Search for the cell housing the specified text and yield its [X, Y] center coordinate. 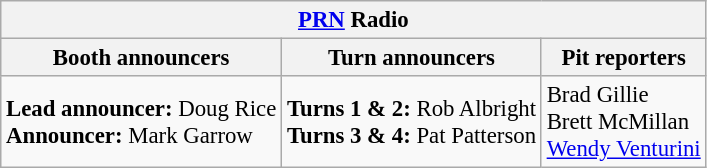
Pit reporters [624, 58]
PRN Radio [354, 20]
Turns 1 & 2: Rob AlbrightTurns 3 & 4: Pat Patterson [412, 122]
Brad GillieBrett McMillanWendy Venturini [624, 122]
Lead announcer: Doug RiceAnnouncer: Mark Garrow [142, 122]
Booth announcers [142, 58]
Turn announcers [412, 58]
